Search for the cell housing the specified text and yield its [X, Y] center coordinate. 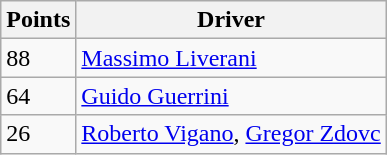
Driver [231, 20]
Massimo Liverani [231, 58]
Guido Guerrini [231, 96]
26 [38, 134]
Points [38, 20]
Roberto Vigano, Gregor Zdovc [231, 134]
88 [38, 58]
64 [38, 96]
